Extract the [X, Y] coordinate from the center of the cell holding the provided text.  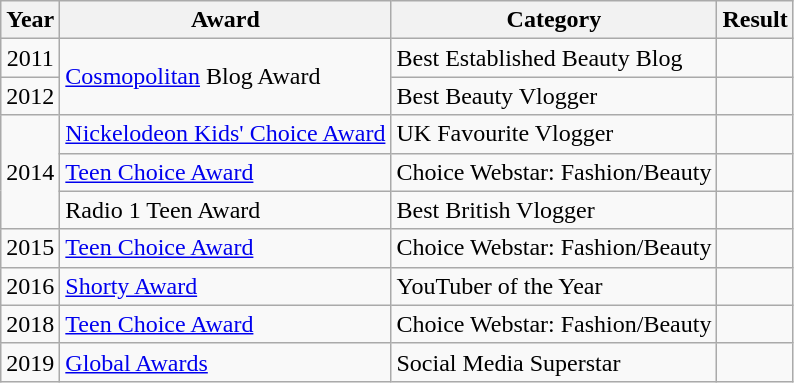
2016 [30, 286]
2012 [30, 96]
Category [554, 20]
Shorty Award [226, 286]
2014 [30, 172]
Result [755, 20]
Best British Vlogger [554, 210]
2011 [30, 58]
Radio 1 Teen Award [226, 210]
Global Awards [226, 362]
Award [226, 20]
Nickelodeon Kids' Choice Award [226, 134]
2019 [30, 362]
Cosmopolitan Blog Award [226, 77]
Best Established Beauty Blog [554, 58]
Social Media Superstar [554, 362]
Best Beauty Vlogger [554, 96]
Year [30, 20]
UK Favourite Vlogger [554, 134]
2015 [30, 248]
2018 [30, 324]
YouTuber of the Year [554, 286]
